Locate the cell with the specified text and output its (x, y) center coordinate. 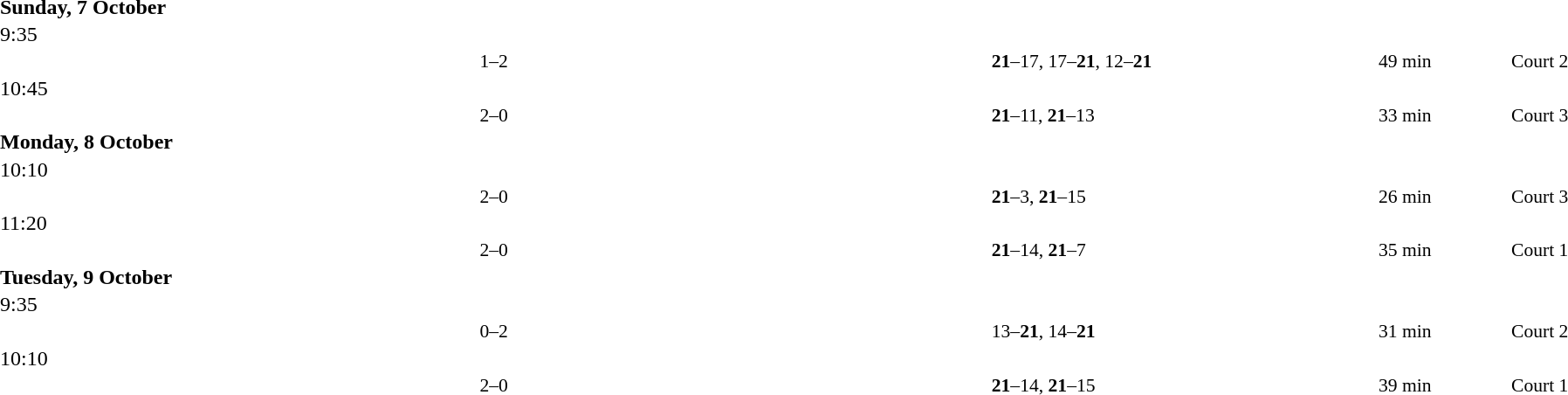
31 min (1442, 331)
21–11, 21–13 (1183, 115)
0–2 (494, 331)
13–21, 14–21 (1183, 331)
1–2 (494, 61)
21–17, 17–21, 12–21 (1183, 61)
49 min (1442, 61)
26 min (1442, 196)
33 min (1442, 115)
21–3, 21–15 (1183, 196)
21–14, 21–7 (1183, 250)
35 min (1442, 250)
